From the cell containing the given text, extract its center point as [x, y] coordinate. 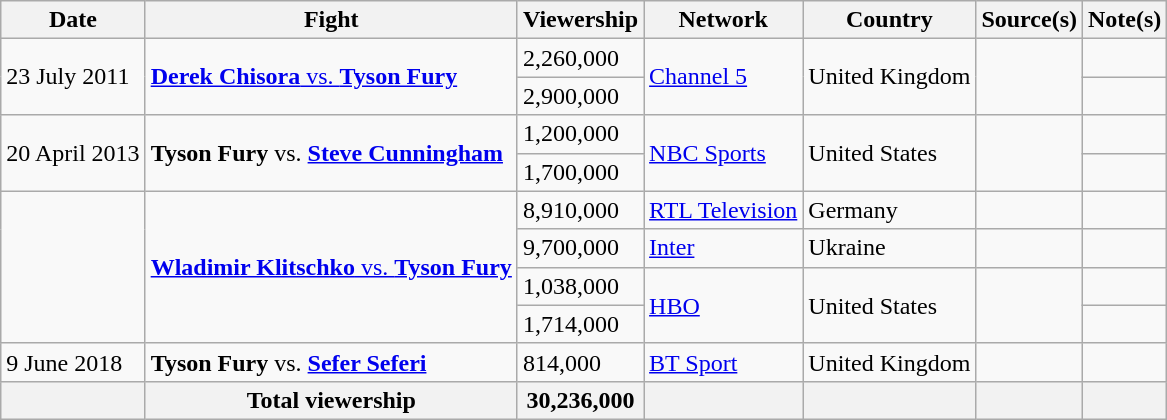
1,714,000 [580, 324]
BT Sport [724, 362]
Fight [331, 20]
Date [73, 20]
23 July 2011 [73, 77]
Ukraine [890, 248]
RTL Television [724, 210]
NBC Sports [724, 153]
Total viewership [331, 400]
30,236,000 [580, 400]
2,260,000 [580, 58]
2,900,000 [580, 96]
814,000 [580, 362]
1,700,000 [580, 172]
Inter [724, 248]
20 April 2013 [73, 153]
Germany [890, 210]
Network [724, 20]
Viewership [580, 20]
Tyson Fury vs. Steve Cunningham [331, 153]
Wladimir Klitschko vs. Tyson Fury [331, 267]
9 June 2018 [73, 362]
9,700,000 [580, 248]
Derek Chisora vs. Tyson Fury [331, 77]
Source(s) [1030, 20]
1,038,000 [580, 286]
Note(s) [1125, 20]
Tyson Fury vs. Sefer Seferi [331, 362]
8,910,000 [580, 210]
1,200,000 [580, 134]
HBO [724, 305]
Channel 5 [724, 77]
Country [890, 20]
